Capture the cell that displays the provided text and extract its (X, Y) central coordinate. 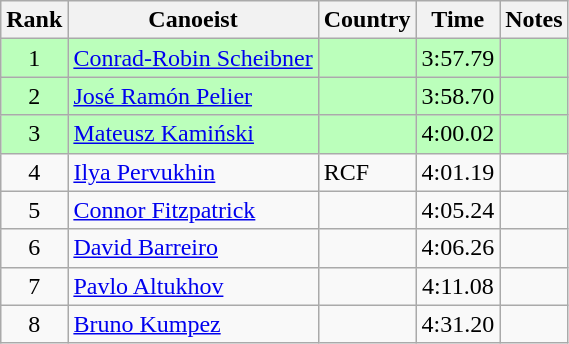
Ilya Pervukhin (193, 172)
4:06.26 (458, 248)
4:05.24 (458, 210)
3:57.79 (458, 58)
Country (367, 20)
David Barreiro (193, 248)
8 (34, 324)
RCF (367, 172)
Time (458, 20)
2 (34, 96)
Mateusz Kamiński (193, 134)
5 (34, 210)
3:58.70 (458, 96)
4:01.19 (458, 172)
Conrad-Robin Scheibner (193, 58)
Connor Fitzpatrick (193, 210)
Rank (34, 20)
4 (34, 172)
1 (34, 58)
Notes (534, 20)
4:31.20 (458, 324)
6 (34, 248)
3 (34, 134)
Bruno Kumpez (193, 324)
4:11.08 (458, 286)
Pavlo Altukhov (193, 286)
7 (34, 286)
José Ramón Pelier (193, 96)
4:00.02 (458, 134)
Canoeist (193, 20)
